From the cell containing the given text, extract its center point as (X, Y) coordinate. 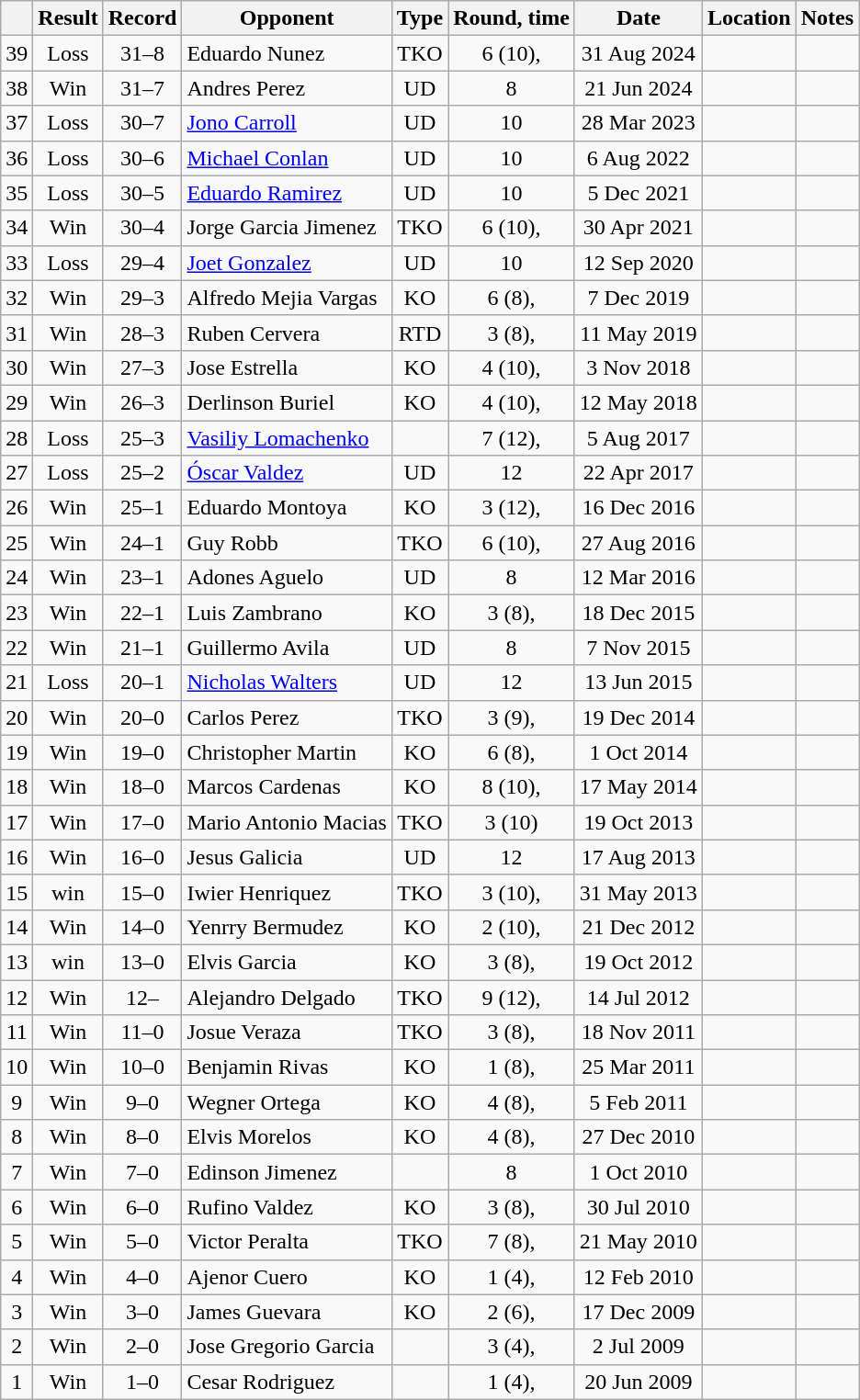
7 (17, 1172)
Michael Conlan (287, 158)
30 (17, 367)
Andres Perez (287, 88)
Eduardo Nunez (287, 53)
3 (9), (512, 717)
27–3 (142, 367)
Carlos Perez (287, 717)
12 May 2018 (638, 402)
22 (17, 648)
8 (10), (512, 787)
3 (12), (512, 508)
6 (17, 1207)
Record (142, 18)
17 Aug 2013 (638, 857)
12 Mar 2016 (638, 578)
32 (17, 298)
14–0 (142, 927)
1 (8), (512, 1067)
19 Dec 2014 (638, 717)
4 (17, 1277)
19 Oct 2013 (638, 822)
18–0 (142, 787)
18 Dec 2015 (638, 613)
18 (17, 787)
37 (17, 123)
Jesus Galicia (287, 857)
Eduardo Ramirez (287, 193)
Luis Zambrano (287, 613)
1 Oct 2014 (638, 752)
9 (12), (512, 997)
21 Dec 2012 (638, 927)
7–0 (142, 1172)
20–0 (142, 717)
2 Jul 2009 (638, 1347)
Rufino Valdez (287, 1207)
3 (17, 1312)
11 May 2019 (638, 333)
25–2 (142, 473)
31–8 (142, 53)
17 Dec 2009 (638, 1312)
27 (17, 473)
31 May 2013 (638, 892)
Edinson Jimenez (287, 1172)
29–4 (142, 263)
1 (17, 1382)
24 (17, 578)
21 Jun 2024 (638, 88)
12 Feb 2010 (638, 1277)
19–0 (142, 752)
30–5 (142, 193)
Guillermo Avila (287, 648)
Opponent (287, 18)
Jono Carroll (287, 123)
22–1 (142, 613)
26 (17, 508)
15–0 (142, 892)
28 (17, 438)
7 Nov 2015 (638, 648)
30–4 (142, 228)
5–0 (142, 1242)
21 May 2010 (638, 1242)
5 Aug 2017 (638, 438)
Guy Robb (287, 543)
Alejandro Delgado (287, 997)
Yenrry Bermudez (287, 927)
5 Dec 2021 (638, 193)
23–1 (142, 578)
34 (17, 228)
Victor Peralta (287, 1242)
Óscar Valdez (287, 473)
7 (12), (512, 438)
17–0 (142, 822)
17 (17, 822)
16–0 (142, 857)
28–3 (142, 333)
11–0 (142, 1033)
31–7 (142, 88)
9–0 (142, 1102)
33 (17, 263)
6–0 (142, 1207)
30–6 (142, 158)
3 (10), (512, 892)
25–1 (142, 508)
Iwier Henriquez (287, 892)
38 (17, 88)
5 (17, 1242)
21 (17, 683)
Jorge Garcia Jimenez (287, 228)
Benjamin Rivas (287, 1067)
31 Aug 2024 (638, 53)
3 Nov 2018 (638, 367)
Vasiliy Lomachenko (287, 438)
25 (17, 543)
36 (17, 158)
6 Aug 2022 (638, 158)
Joet Gonzalez (287, 263)
13 (17, 962)
7 (8), (512, 1242)
39 (17, 53)
Eduardo Montoya (287, 508)
Cesar Rodriguez (287, 1382)
19 Oct 2012 (638, 962)
3 (4), (512, 1347)
12 Sep 2020 (638, 263)
Type (419, 18)
Result (68, 18)
1–0 (142, 1382)
11 (17, 1033)
27 Dec 2010 (638, 1137)
2 (17, 1347)
22 Apr 2017 (638, 473)
8–0 (142, 1137)
20–1 (142, 683)
31 (17, 333)
Derlinson Buriel (287, 402)
24–1 (142, 543)
4–0 (142, 1277)
Location (749, 18)
2 (10), (512, 927)
35 (17, 193)
Christopher Martin (287, 752)
20 Jun 2009 (638, 1382)
James Guevara (287, 1312)
21–1 (142, 648)
29–3 (142, 298)
14 (17, 927)
25–3 (142, 438)
2 (6), (512, 1312)
Date (638, 18)
20 (17, 717)
23 (17, 613)
Ajenor Cuero (287, 1277)
16 (17, 857)
Elvis Morelos (287, 1137)
17 May 2014 (638, 787)
28 Mar 2023 (638, 123)
30–7 (142, 123)
13–0 (142, 962)
Jose Estrella (287, 367)
26–3 (142, 402)
29 (17, 402)
Jose Gregorio Garcia (287, 1347)
18 Nov 2011 (638, 1033)
Notes (827, 18)
27 Aug 2016 (638, 543)
Josue Veraza (287, 1033)
25 Mar 2011 (638, 1067)
16 Dec 2016 (638, 508)
1 Oct 2010 (638, 1172)
Round, time (512, 18)
30 Apr 2021 (638, 228)
7 Dec 2019 (638, 298)
Wegner Ortega (287, 1102)
Marcos Cardenas (287, 787)
30 Jul 2010 (638, 1207)
19 (17, 752)
Nicholas Walters (287, 683)
Ruben Cervera (287, 333)
9 (17, 1102)
Mario Antonio Macias (287, 822)
Alfredo Mejia Vargas (287, 298)
2–0 (142, 1347)
3 (10) (512, 822)
10–0 (142, 1067)
13 Jun 2015 (638, 683)
14 Jul 2012 (638, 997)
Elvis Garcia (287, 962)
12– (142, 997)
15 (17, 892)
RTD (419, 333)
Adones Aguelo (287, 578)
5 Feb 2011 (638, 1102)
3–0 (142, 1312)
